Locate the cell with the specified text and output its (X, Y) center coordinate. 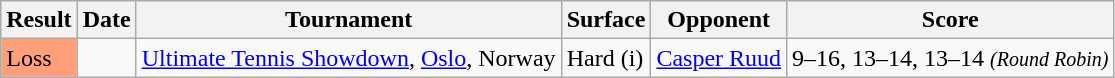
Surface (606, 20)
Hard (i) (606, 58)
Result (39, 20)
9–16, 13–14, 13–14 (Round Robin) (950, 58)
Date (106, 20)
Loss (39, 58)
Opponent (719, 20)
Tournament (348, 20)
Score (950, 20)
Casper Ruud (719, 58)
Ultimate Tennis Showdown, Oslo, Norway (348, 58)
